For the text-containing cell, return its midpoint in [x, y] coordinate format. 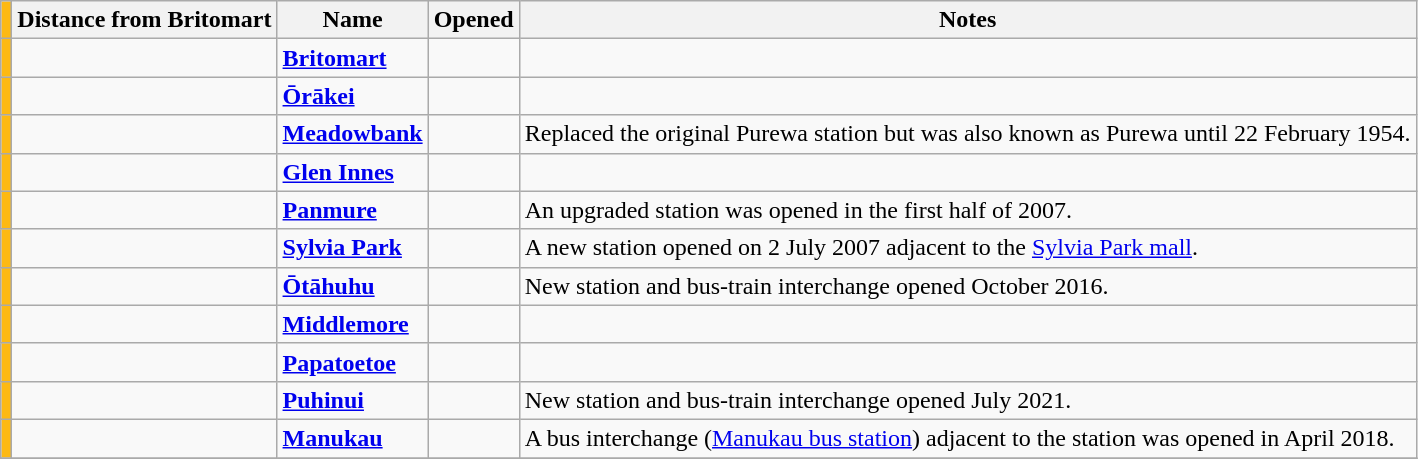
An upgraded station was opened in the first half of 2007. [968, 210]
A bus interchange (Manukau bus station) adjacent to the station was opened in April 2018. [968, 438]
Opened [474, 20]
Britomart [352, 58]
Panmure [352, 210]
Distance from Britomart [144, 20]
A new station opened on 2 July 2007 adjacent to the Sylvia Park mall. [968, 248]
Notes [968, 20]
Sylvia Park [352, 248]
Glen Innes [352, 172]
Puhinui [352, 400]
Ōrākei [352, 96]
Ōtāhuhu [352, 286]
Middlemore [352, 324]
Meadowbank [352, 134]
Manukau [352, 438]
Replaced the original Purewa station but was also known as Purewa until 22 February 1954. [968, 134]
New station and bus-train interchange opened October 2016. [968, 286]
Papatoetoe [352, 362]
Name [352, 20]
New station and bus-train interchange opened July 2021. [968, 400]
